Return the (x, y) coordinate for the center point of the cell that contains the specified text.  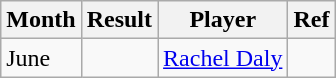
Ref (312, 20)
Result (119, 20)
June (41, 58)
Rachel Daly (223, 58)
Month (41, 20)
Player (223, 20)
